From the cell containing the given text, extract its center point as (x, y) coordinate. 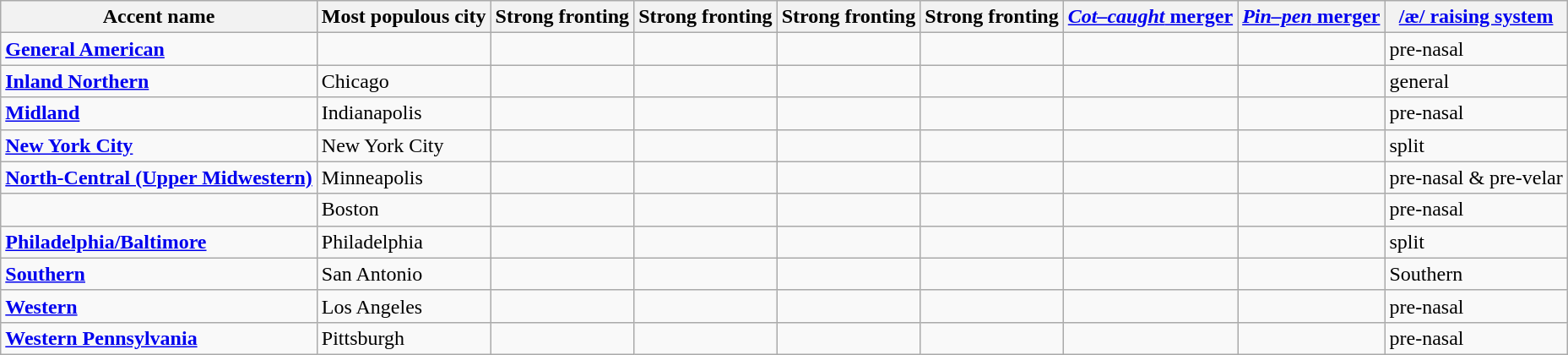
pre-nasal & pre-velar (1476, 177)
Midland (159, 113)
Indianapolis (404, 113)
Most populous city (404, 17)
North-Central (Upper Midwestern) (159, 177)
Chicago (404, 81)
Western Pennsylvania (159, 338)
San Antonio (404, 274)
Philadelphia/Baltimore (159, 242)
Minneapolis (404, 177)
Cot–caught merger (1150, 17)
Pittsburgh (404, 338)
General American (159, 49)
Accent name (159, 17)
general (1476, 81)
Inland Northern (159, 81)
Philadelphia (404, 242)
Western (159, 306)
Pin–pen merger (1311, 17)
Boston (404, 210)
/æ/ raising system (1476, 17)
Los Angeles (404, 306)
